Identify which cell holds the provided text, then report its (x, y) central coordinate. 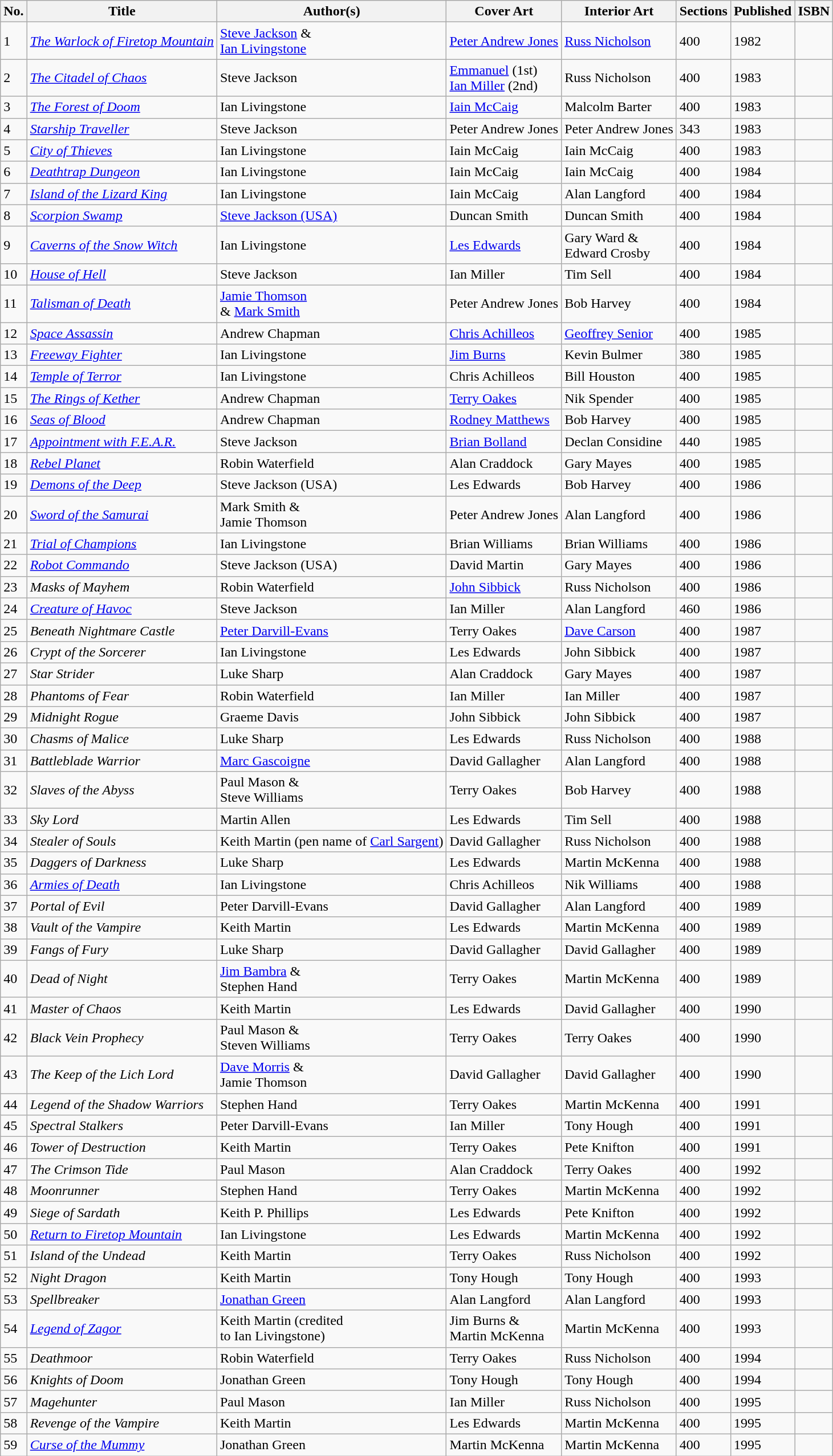
Cover Art (504, 11)
Daggers of Darkness (122, 863)
34 (14, 841)
10 (14, 274)
Chasms of Malice (122, 739)
50 (14, 1234)
7 (14, 194)
Keith P. Phillips (332, 1213)
40 (14, 979)
Appointment with F.E.A.R. (122, 442)
28 (14, 696)
343 (704, 129)
8 (14, 215)
6 (14, 172)
25 (14, 630)
31 (14, 761)
House of Hell (122, 274)
21 (14, 544)
Crypt of the Sorcerer (122, 652)
32 (14, 790)
Creature of Havoc (122, 609)
460 (704, 609)
39 (14, 949)
Bill Houston (619, 377)
Revenge of the Vampire (122, 1423)
Steve Jackson & Ian Livingstone (332, 41)
5 (14, 150)
Knights of Doom (122, 1380)
14 (14, 377)
Armies of Death (122, 884)
45 (14, 1126)
Trial of Champions (122, 544)
Stealer of Souls (122, 841)
36 (14, 884)
City of Thieves (122, 150)
57 (14, 1401)
Island of the Lizard King (122, 194)
Fangs of Fury (122, 949)
Rodney Matthews (504, 420)
Temple of Terror (122, 377)
Marc Gascoigne (332, 761)
The Rings of Kether (122, 398)
49 (14, 1213)
52 (14, 1278)
1 (14, 41)
Jamie Thomson & Mark Smith (332, 303)
No. (14, 11)
Published (762, 11)
35 (14, 863)
Spectral Stalkers (122, 1126)
48 (14, 1191)
Midnight Rogue (122, 717)
Paul Mason & Steve Williams (332, 790)
11 (14, 303)
18 (14, 463)
22 (14, 565)
38 (14, 928)
58 (14, 1423)
Brian Bolland (504, 442)
Geoffrey Senior (619, 333)
59 (14, 1445)
46 (14, 1148)
16 (14, 420)
Legend of Zagor (122, 1329)
Sections (704, 11)
Emmanuel (1st) Ian Miller (2nd) (504, 78)
Vault of the Vampire (122, 928)
Star Strider (122, 674)
12 (14, 333)
The Warlock of Firetop Mountain (122, 41)
Paul Mason & Steven Williams (332, 1037)
The Crimson Tide (122, 1169)
47 (14, 1169)
Robot Commando (122, 565)
4 (14, 129)
Curse of the Mummy (122, 1445)
440 (704, 442)
Gary Ward & Edward Crosby (619, 245)
33 (14, 819)
Tower of Destruction (122, 1148)
Martin Allen (332, 819)
Magehunter (122, 1401)
The Forest of Doom (122, 107)
54 (14, 1329)
Title (122, 11)
30 (14, 739)
Talisman of Death (122, 303)
Master of Chaos (122, 1008)
1982 (762, 41)
Siege of Sardath (122, 1213)
David Martin (504, 565)
20 (14, 514)
ISBN (814, 11)
Scorpion Swamp (122, 215)
Deathmoor (122, 1358)
Spellbreaker (122, 1299)
Graeme Davis (332, 717)
19 (14, 485)
Demons of the Deep (122, 485)
Author(s) (332, 11)
Jim Bambra & Stephen Hand (332, 979)
29 (14, 717)
Slaves of the Abyss (122, 790)
3 (14, 107)
Mark Smith & Jamie Thomson (332, 514)
Kevin Bulmer (619, 355)
9 (14, 245)
Return to Firetop Mountain (122, 1234)
Phantoms of Fear (122, 696)
43 (14, 1075)
Caverns of the Snow Witch (122, 245)
26 (14, 652)
13 (14, 355)
55 (14, 1358)
Space Assassin (122, 333)
Portal of Evil (122, 906)
Dave Morris & Jamie Thomson (332, 1075)
27 (14, 674)
Deathtrap Dungeon (122, 172)
Interior Art (619, 11)
Sky Lord (122, 819)
Masks of Mayhem (122, 587)
2 (14, 78)
Moonrunner (122, 1191)
Jim Burns (504, 355)
23 (14, 587)
42 (14, 1037)
Sword of the Samurai (122, 514)
Black Vein Prophecy (122, 1037)
53 (14, 1299)
37 (14, 906)
The Citadel of Chaos (122, 78)
380 (704, 355)
Dead of Night (122, 979)
Declan Considine (619, 442)
Island of the Undead (122, 1256)
Malcolm Barter (619, 107)
Jim Burns & Martin McKenna (504, 1329)
Nik Spender (619, 398)
Beneath Nightmare Castle (122, 630)
56 (14, 1380)
Keith Martin (pen name of Carl Sargent) (332, 841)
Night Dragon (122, 1278)
24 (14, 609)
Battleblade Warrior (122, 761)
Dave Carson (619, 630)
15 (14, 398)
51 (14, 1256)
Legend of the Shadow Warriors (122, 1104)
Rebel Planet (122, 463)
Keith Martin (credited to Ian Livingstone) (332, 1329)
Seas of Blood (122, 420)
The Keep of the Lich Lord (122, 1075)
Starship Traveller (122, 129)
Freeway Fighter (122, 355)
44 (14, 1104)
17 (14, 442)
Nik Williams (619, 884)
41 (14, 1008)
